Identify which cell holds the provided text, then report its [X, Y] central coordinate. 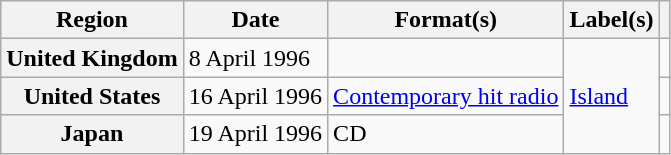
Contemporary hit radio [446, 96]
Label(s) [612, 20]
19 April 1996 [255, 134]
United Kingdom [92, 58]
CD [446, 134]
Island [612, 96]
Format(s) [446, 20]
Date [255, 20]
8 April 1996 [255, 58]
16 April 1996 [255, 96]
Japan [92, 134]
United States [92, 96]
Region [92, 20]
